Search for the cell housing the specified text and yield its (X, Y) center coordinate. 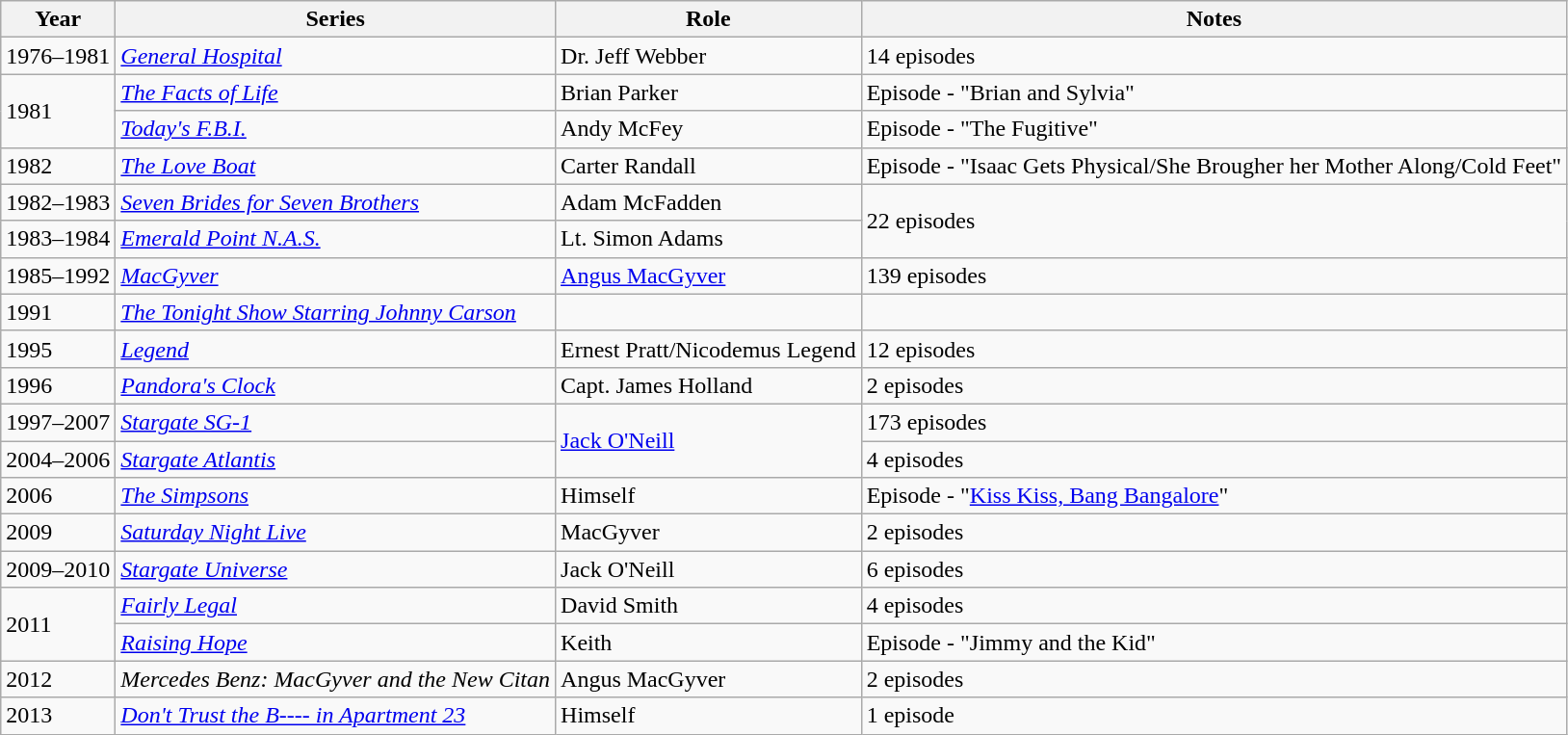
12 episodes (1214, 349)
2013 (58, 716)
Episode - "Kiss Kiss, Bang Bangalore" (1214, 496)
1982–1983 (58, 202)
Keith (709, 643)
2009 (58, 533)
173 episodes (1214, 422)
Mercedes Benz: MacGyver and the New Citan (335, 679)
The Love Boat (335, 166)
The Facts of Life (335, 92)
Notes (1214, 19)
Stargate SG-1 (335, 422)
2011 (58, 624)
1996 (58, 385)
Capt. James Holland (709, 385)
2012 (58, 679)
Don't Trust the B---- in Apartment 23 (335, 716)
The Tonight Show Starring Johnny Carson (335, 312)
22 episodes (1214, 221)
Seven Brides for Seven Brothers (335, 202)
Pandora's Clock (335, 385)
1985–1992 (58, 276)
Brian Parker (709, 92)
139 episodes (1214, 276)
1983–1984 (58, 239)
Emerald Point N.A.S. (335, 239)
1991 (58, 312)
Fairly Legal (335, 606)
Lt. Simon Adams (709, 239)
2004–2006 (58, 459)
Episode - "Brian and Sylvia" (1214, 92)
General Hospital (335, 56)
1 episode (1214, 716)
Role (709, 19)
David Smith (709, 606)
Carter Randall (709, 166)
Episode - "Isaac Gets Physical/She Brougher her Mother Along/Cold Feet" (1214, 166)
Stargate Atlantis (335, 459)
The Simpsons (335, 496)
Saturday Night Live (335, 533)
Legend (335, 349)
1981 (58, 111)
Episode - "The Fugitive" (1214, 129)
6 episodes (1214, 569)
2006 (58, 496)
Year (58, 19)
Today's F.B.I. (335, 129)
Ernest Pratt/Nicodemus Legend (709, 349)
1982 (58, 166)
Episode - "Jimmy and the Kid" (1214, 643)
14 episodes (1214, 56)
Andy McFey (709, 129)
1995 (58, 349)
Series (335, 19)
Raising Hope (335, 643)
1997–2007 (58, 422)
1976–1981 (58, 56)
Adam McFadden (709, 202)
2009–2010 (58, 569)
Stargate Universe (335, 569)
Dr. Jeff Webber (709, 56)
